Output the [x, y] coordinate of the center of the cell containing the given text.  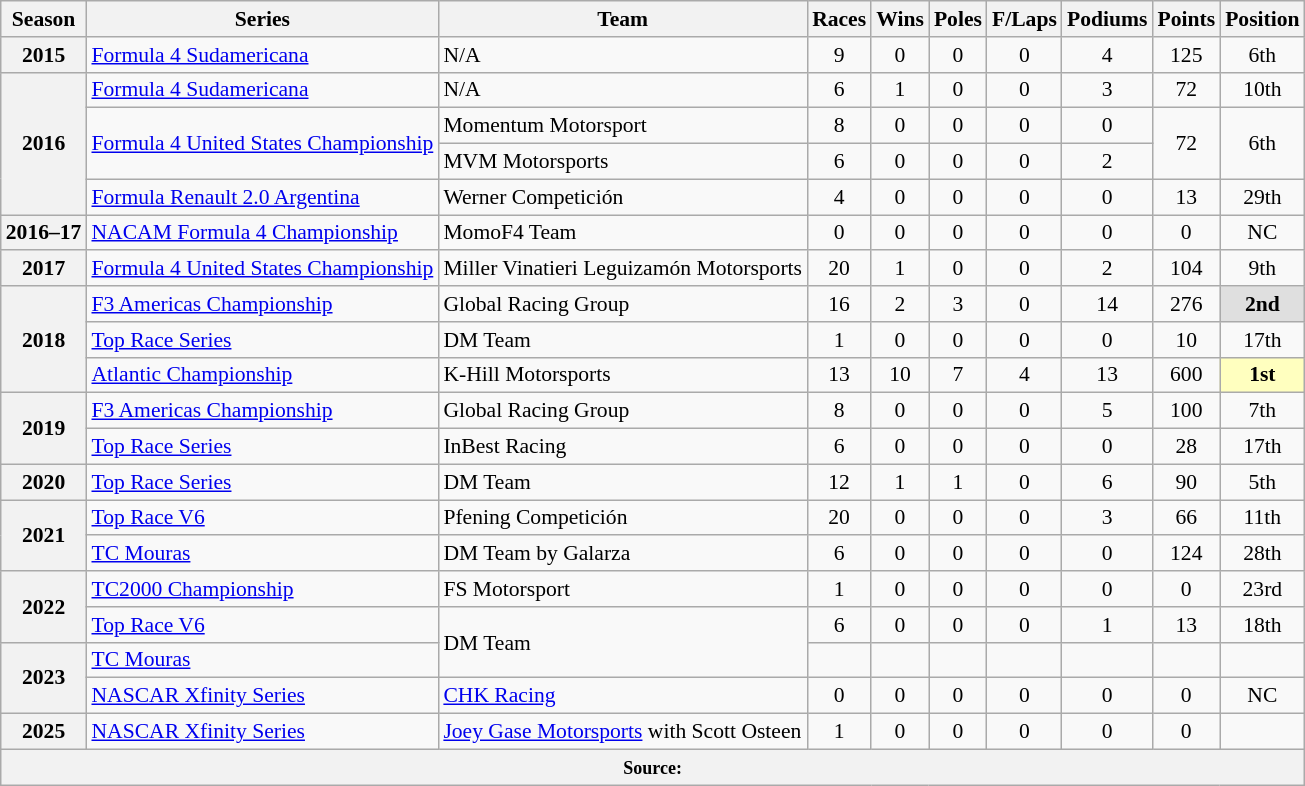
2016–17 [44, 233]
16 [839, 304]
NACAM Formula 4 Championship [262, 233]
5th [1262, 482]
2020 [44, 482]
23rd [1262, 589]
Races [839, 19]
Wins [900, 19]
2016 [44, 143]
F/Laps [1024, 19]
90 [1186, 482]
InBest Racing [622, 447]
2019 [44, 428]
11th [1262, 518]
18th [1262, 625]
Joey Gase Motorsports with Scott Osteen [622, 732]
MomoF4 Team [622, 233]
Podiums [1108, 19]
Points [1186, 19]
28th [1262, 554]
CHK Racing [622, 696]
276 [1186, 304]
MVM Motorsports [622, 162]
9th [1262, 269]
2021 [44, 536]
Team [622, 19]
Pfening Competición [622, 518]
2022 [44, 606]
1st [1262, 375]
2015 [44, 55]
9 [839, 55]
FS Motorsport [622, 589]
7 [958, 375]
Werner Competición [622, 197]
2nd [1262, 304]
125 [1186, 55]
29th [1262, 197]
2023 [44, 678]
124 [1186, 554]
12 [839, 482]
14 [1108, 304]
Atlantic Championship [262, 375]
Poles [958, 19]
10th [1262, 90]
28 [1186, 447]
100 [1186, 411]
5 [1108, 411]
Miller Vinatieri Leguizamón Motorsports [622, 269]
7th [1262, 411]
Source: [653, 767]
2018 [44, 340]
104 [1186, 269]
2017 [44, 269]
600 [1186, 375]
Position [1262, 19]
2025 [44, 732]
Formula Renault 2.0 Argentina [262, 197]
DM Team by Galarza [622, 554]
K-Hill Motorsports [622, 375]
TC2000 Championship [262, 589]
66 [1186, 518]
Series [262, 19]
Momentum Motorsport [622, 126]
Season [44, 19]
